Output the (x, y) coordinate of the center of the cell containing the given text.  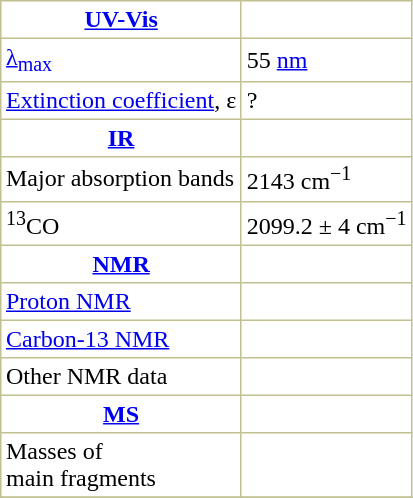
2143 cm−1 (326, 179)
NMR (122, 264)
55 nm (326, 60)
UV-Vis (122, 20)
Major absorption bands (122, 179)
λmax (122, 60)
Carbon-13 NMR (122, 339)
Extinction coefficient, ε (122, 101)
? (326, 101)
MS (122, 414)
2099.2 ± 4 cm−1 (326, 223)
IR (122, 139)
Masses of main fragments (122, 465)
Other NMR data (122, 377)
Proton NMR (122, 302)
13CO (122, 223)
